Find where the given text appears and provide that cell's center as [X, Y] coordinate. 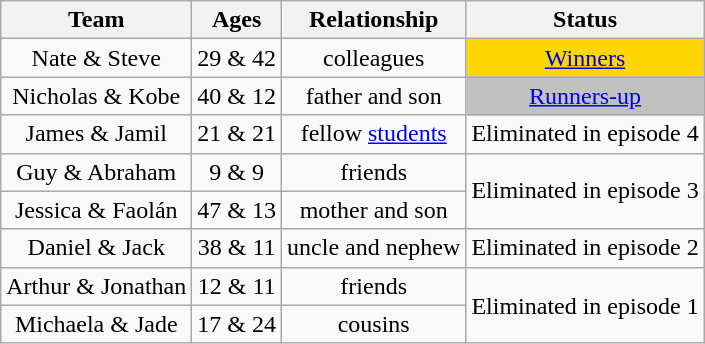
Winners [585, 58]
Runners-up [585, 96]
James & Jamil [96, 134]
Guy & Abraham [96, 172]
40 & 12 [237, 96]
fellow students [374, 134]
uncle and nephew [374, 248]
Nicholas & Kobe [96, 96]
Daniel & Jack [96, 248]
9 & 9 [237, 172]
17 & 24 [237, 324]
29 & 42 [237, 58]
Relationship [374, 20]
Eliminated in episode 3 [585, 191]
12 & 11 [237, 286]
Jessica & Faolán [96, 210]
Status [585, 20]
Team [96, 20]
colleagues [374, 58]
Eliminated in episode 1 [585, 305]
21 & 21 [237, 134]
cousins [374, 324]
Eliminated in episode 2 [585, 248]
Ages [237, 20]
Michaela & Jade [96, 324]
father and son [374, 96]
Eliminated in episode 4 [585, 134]
47 & 13 [237, 210]
Nate & Steve [96, 58]
38 & 11 [237, 248]
mother and son [374, 210]
Arthur & Jonathan [96, 286]
